Pinpoint the cell where the given text exists, returning its (X, Y) midpoint coordinate. 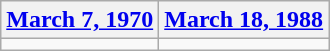
March 18, 1988 (244, 20)
March 7, 1970 (80, 20)
